Pinpoint the cell where the given text exists, returning its (X, Y) midpoint coordinate. 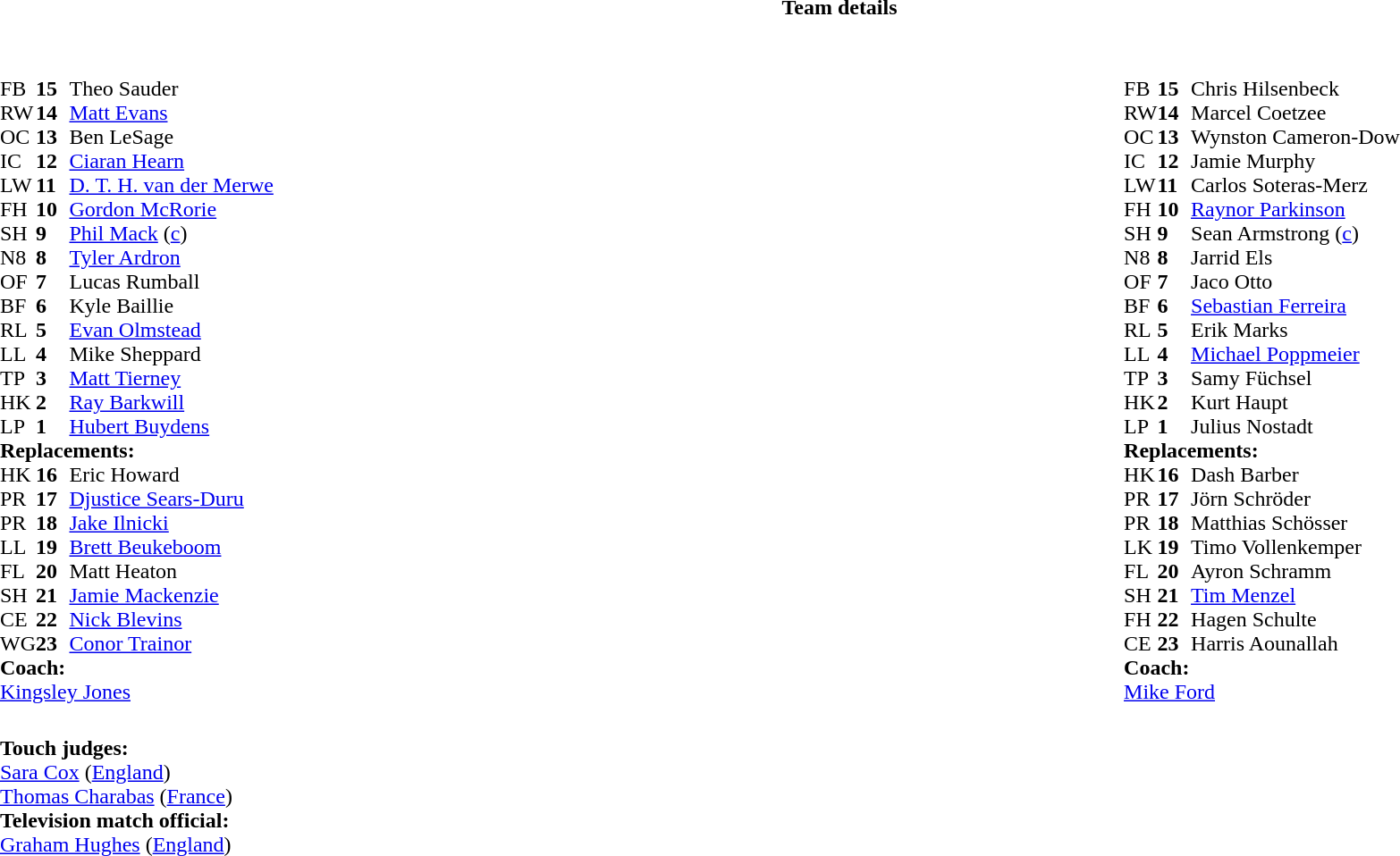
Harris Aounallah (1295, 643)
Ciaran Hearn (171, 161)
Jamie Murphy (1295, 161)
Ray Barkwill (171, 402)
Evan Olmstead (171, 331)
Lucas Rumball (171, 282)
Michael Poppmeier (1295, 354)
Tim Menzel (1295, 595)
Sean Armstrong (c) (1295, 234)
LK (1141, 547)
Chris Hilsenbeck (1295, 89)
Marcel Coetzee (1295, 113)
Matt Tierney (171, 379)
Djustice Sears-Duru (171, 499)
Sebastian Ferreira (1295, 306)
Erik Marks (1295, 331)
Kurt Haupt (1295, 402)
Matt Heaton (171, 572)
Jörn Schröder (1295, 499)
Tyler Ardron (171, 257)
Mike Sheppard (171, 354)
Eric Howard (171, 475)
Raynor Parkinson (1295, 209)
Mike Ford (1262, 692)
Jarrid Els (1295, 257)
WG (18, 643)
Gordon McRorie (171, 209)
D. T. H. van der Merwe (171, 186)
Timo Vollenkemper (1295, 547)
Dash Barber (1295, 475)
Brett Beukeboom (171, 547)
Wynston Cameron-Dow (1295, 138)
Kingsley Jones (137, 692)
Hagen Schulte (1295, 620)
Jamie Mackenzie (171, 595)
Ben LeSage (171, 138)
Jaco Otto (1295, 282)
Theo Sauder (171, 89)
Carlos Soteras-Merz (1295, 186)
Matthias Schösser (1295, 524)
Kyle Baillie (171, 306)
Conor Trainor (171, 643)
Phil Mack (c) (171, 234)
Nick Blevins (171, 620)
Ayron Schramm (1295, 572)
Julius Nostadt (1295, 427)
Hubert Buydens (171, 427)
Samy Füchsel (1295, 379)
Matt Evans (171, 113)
Jake Ilnicki (171, 524)
